Pinpoint the cell where the given text exists, returning its [x, y] midpoint coordinate. 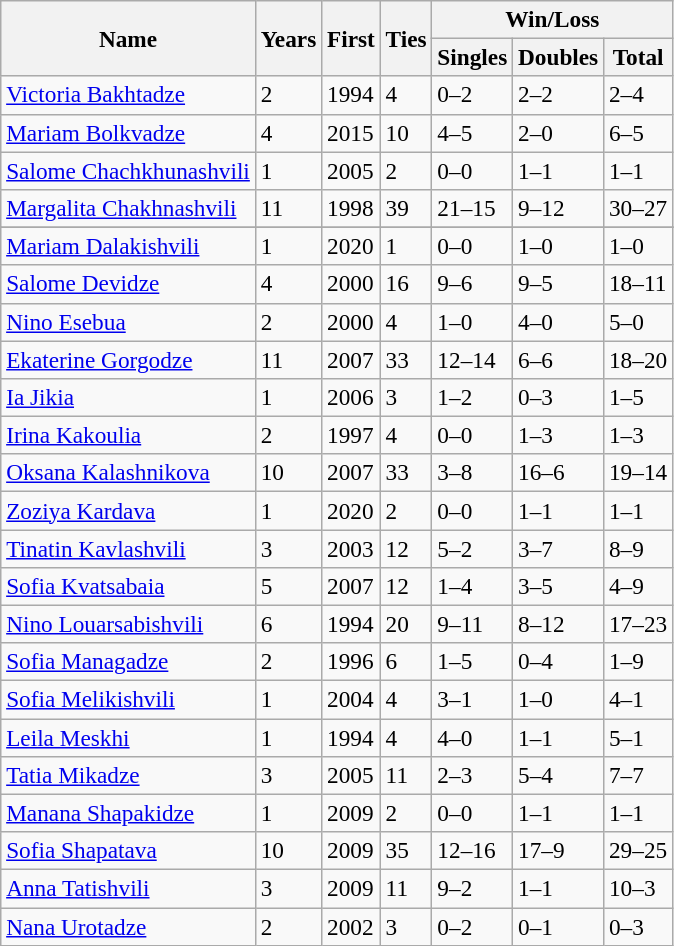
5–0 [638, 322]
8–9 [638, 548]
0–1 [558, 926]
1–2 [472, 397]
Nino Esebua [128, 322]
16–6 [558, 473]
9–6 [472, 284]
Irina Kakoulia [128, 435]
29–25 [638, 850]
12–16 [472, 850]
9–11 [472, 624]
2004 [352, 699]
Nana Urotadze [128, 926]
18–11 [638, 284]
9–12 [558, 208]
5–1 [638, 737]
Zoziya Kardava [128, 510]
Nino Louarsabishvili [128, 624]
2–0 [558, 133]
First [352, 38]
2002 [352, 926]
3–1 [472, 699]
1997 [352, 435]
2–3 [472, 775]
3–7 [558, 548]
1–4 [472, 586]
Salome Chachkhunashvili [128, 170]
6–5 [638, 133]
Sofia Melikishvili [128, 699]
1998 [352, 208]
6–6 [558, 359]
10–3 [638, 888]
Salome Devidze [128, 284]
Leila Meskhi [128, 737]
12–14 [472, 359]
2–4 [638, 95]
Tatia Mikadze [128, 775]
Win/Loss [552, 19]
Sofia Managadze [128, 662]
7–7 [638, 775]
Ekaterine Gorgodze [128, 359]
3–5 [558, 586]
2003 [352, 548]
Victoria Bakhtadze [128, 95]
Singles [472, 57]
5 [288, 586]
Mariam Bolkvadze [128, 133]
Ia Jikia [128, 397]
Margalita Chakhnashvili [128, 208]
20 [406, 624]
Ties [406, 38]
4–1 [638, 699]
Oksana Kalashnikova [128, 473]
18–20 [638, 359]
2–2 [558, 95]
Doubles [558, 57]
4–9 [638, 586]
4–5 [472, 133]
Sofia Kvatsabaia [128, 586]
16 [406, 284]
2015 [352, 133]
5–4 [558, 775]
Sofia Shapatava [128, 850]
Manana Shapakidze [128, 813]
1–9 [638, 662]
3–8 [472, 473]
35 [406, 850]
1996 [352, 662]
30–27 [638, 208]
5–2 [472, 548]
Years [288, 38]
9–5 [558, 284]
9–2 [472, 888]
17–23 [638, 624]
17–9 [558, 850]
8–12 [558, 624]
39 [406, 208]
19–14 [638, 473]
Total [638, 57]
Anna Tatishvili [128, 888]
0–4 [558, 662]
21–15 [472, 208]
Mariam Dalakishvili [128, 246]
Name [128, 38]
Tinatin Kavlashvili [128, 548]
2006 [352, 397]
